Output the (x, y) coordinate of the center of the cell containing the given text.  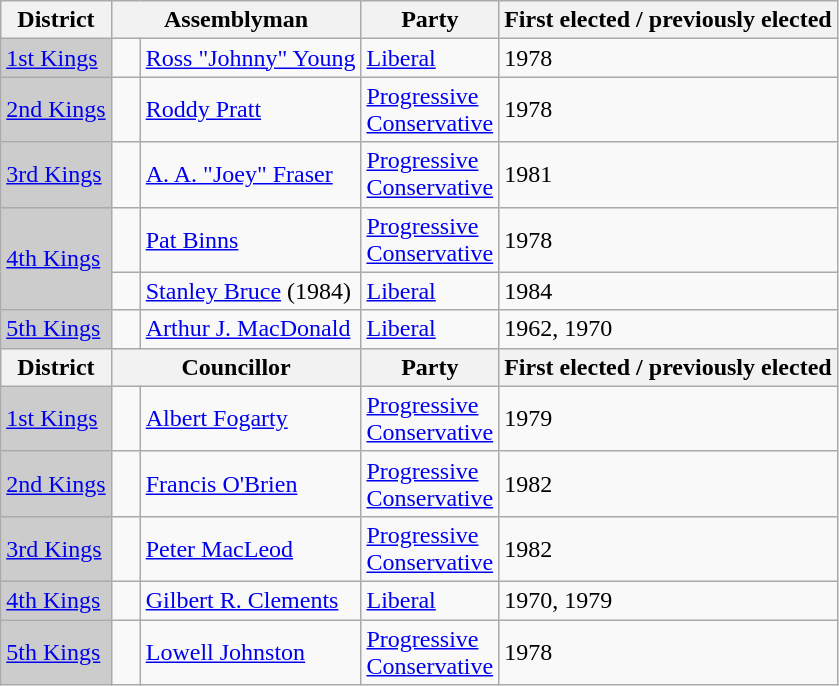
Francis O'Brien (250, 484)
Arthur J. MacDonald (250, 329)
Councillor (236, 367)
Stanley Bruce (1984) (250, 291)
Assemblyman (236, 20)
A. A. "Joey" Fraser (250, 174)
Roddy Pratt (250, 110)
1981 (668, 174)
1962, 1970 (668, 329)
1984 (668, 291)
1979 (668, 418)
Gilbert R. Clements (250, 600)
Ross "Johnny" Young (250, 58)
Peter MacLeod (250, 548)
Pat Binns (250, 240)
Albert Fogarty (250, 418)
1970, 1979 (668, 600)
Lowell Johnston (250, 652)
